Locate the cell with the specified text and output its (x, y) center coordinate. 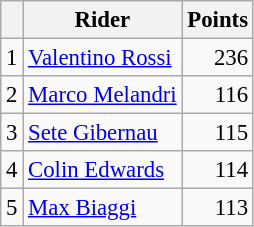
114 (218, 170)
116 (218, 95)
5 (12, 208)
Points (218, 20)
115 (218, 133)
1 (12, 58)
Rider (102, 20)
4 (12, 170)
Marco Melandri (102, 95)
113 (218, 208)
236 (218, 58)
3 (12, 133)
Sete Gibernau (102, 133)
Max Biaggi (102, 208)
Colin Edwards (102, 170)
2 (12, 95)
Valentino Rossi (102, 58)
